Provide the (x, y) coordinate of the cell's center where the given text is located.  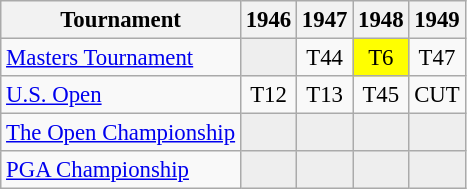
1949 (437, 20)
1947 (325, 20)
PGA Championship (121, 170)
T45 (381, 95)
1948 (381, 20)
Masters Tournament (121, 58)
T47 (437, 58)
T6 (381, 58)
1946 (268, 20)
CUT (437, 95)
T13 (325, 95)
U.S. Open (121, 95)
Tournament (121, 20)
T12 (268, 95)
T44 (325, 58)
The Open Championship (121, 133)
